For the text-containing cell, return its midpoint in [x, y] coordinate format. 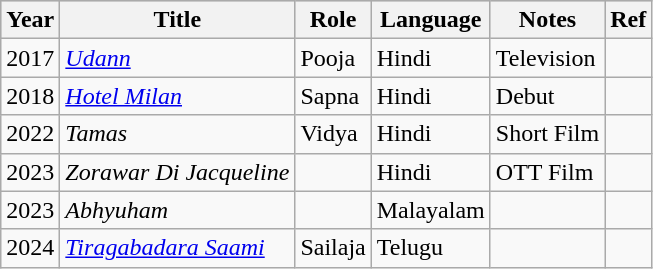
2017 [30, 58]
Short Film [547, 134]
Vidya [333, 134]
Title [178, 20]
Tamas [178, 134]
Telugu [430, 248]
OTT Film [547, 172]
Hotel Milan [178, 96]
Debut [547, 96]
Zorawar Di Jacqueline [178, 172]
Television [547, 58]
Ref [628, 20]
2022 [30, 134]
2018 [30, 96]
Year [30, 20]
Udann [178, 58]
Tiragabadara Saami [178, 248]
Malayalam [430, 210]
2024 [30, 248]
Role [333, 20]
Notes [547, 20]
Sapna [333, 96]
Pooja [333, 58]
Abhyuham [178, 210]
Sailaja [333, 248]
Language [430, 20]
